For the text-containing cell, return its midpoint in (x, y) coordinate format. 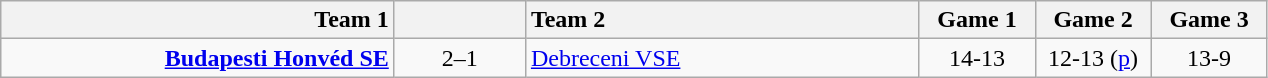
Debreceni VSE (722, 58)
Budapesti Honvéd SE (198, 58)
14-13 (977, 58)
Game 1 (977, 20)
2–1 (460, 58)
Team 1 (198, 20)
Game 2 (1093, 20)
Game 3 (1209, 20)
Team 2 (722, 20)
13-9 (1209, 58)
12-13 (p) (1093, 58)
